Output the [x, y] coordinate of the center of the cell containing the given text.  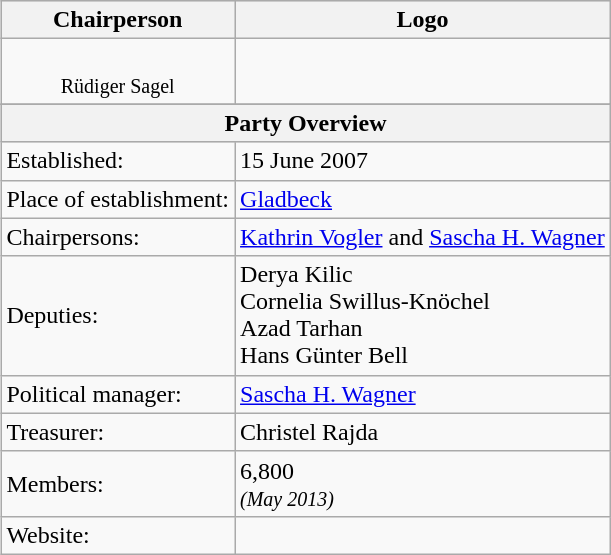
Treasurer: [118, 432]
Chairperson [118, 20]
15 June 2007 [423, 161]
Chairpersons: [118, 237]
Christel Rajda [423, 432]
Party Overview [306, 123]
Sascha H. Wagner [423, 394]
Political manager: [118, 394]
Gladbeck [423, 199]
Deputies: [118, 316]
Kathrin Vogler and Sascha H. Wagner [423, 237]
Established: [118, 161]
Website: [118, 535]
Place of establishment: [118, 199]
Members: [118, 484]
Logo [423, 20]
6,800 (May 2013) [423, 484]
Rüdiger Sagel [118, 72]
Derya Kilic Cornelia Swillus-Knöchel Azad Tarhan Hans Günter Bell [423, 316]
